Find where the given text appears and provide that cell's center as (X, Y) coordinate. 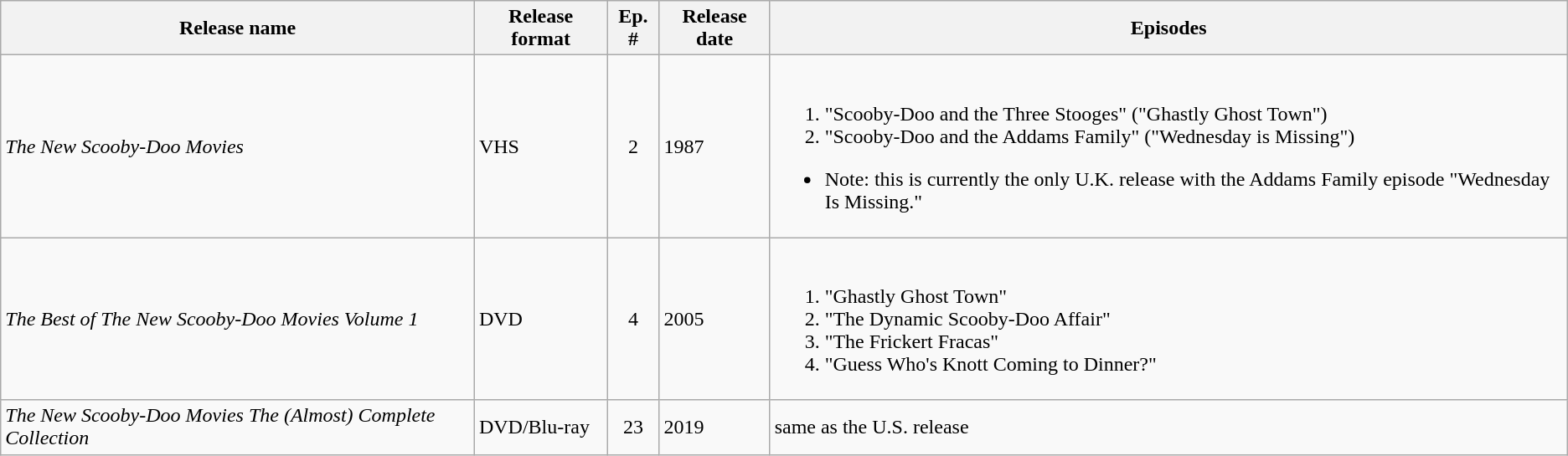
same as the U.S. release (1168, 427)
2005 (714, 319)
"Ghastly Ghost Town""The Dynamic Scooby-Doo Affair""The Frickert Fracas""Guess Who's Knott Coming to Dinner?" (1168, 319)
The New Scooby-Doo Movies The (Almost) Complete Collection (238, 427)
4 (633, 319)
Ep. # (633, 28)
1987 (714, 146)
VHS (540, 146)
The Best of The New Scooby-Doo Movies Volume 1 (238, 319)
2 (633, 146)
23 (633, 427)
Release name (238, 28)
The New Scooby-Doo Movies (238, 146)
Release format (540, 28)
Release date (714, 28)
Episodes (1168, 28)
DVD (540, 319)
DVD/Blu-ray (540, 427)
2019 (714, 427)
